Detect which cell encompasses the target text, then output its [X, Y] center coordinate. 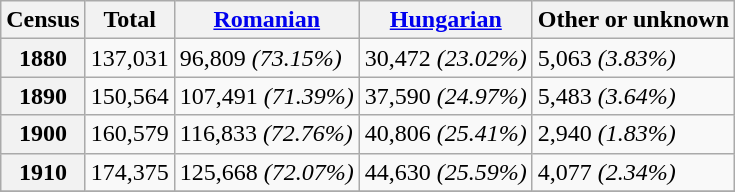
1890 [43, 96]
Other or unknown [633, 20]
96,809 (73.15%) [266, 58]
116,833 (72.76%) [266, 134]
2,940 (1.83%) [633, 134]
4,077 (2.34%) [633, 172]
150,564 [130, 96]
30,472 (23.02%) [446, 58]
1880 [43, 58]
160,579 [130, 134]
Census [43, 20]
Hungarian [446, 20]
1900 [43, 134]
1910 [43, 172]
Romanian [266, 20]
125,668 (72.07%) [266, 172]
37,590 (24.97%) [446, 96]
40,806 (25.41%) [446, 134]
5,483 (3.64%) [633, 96]
44,630 (25.59%) [446, 172]
Total [130, 20]
5,063 (3.83%) [633, 58]
107,491 (71.39%) [266, 96]
174,375 [130, 172]
137,031 [130, 58]
